Scan for the cell matching the given text and deliver its (X, Y) coordinate at center. 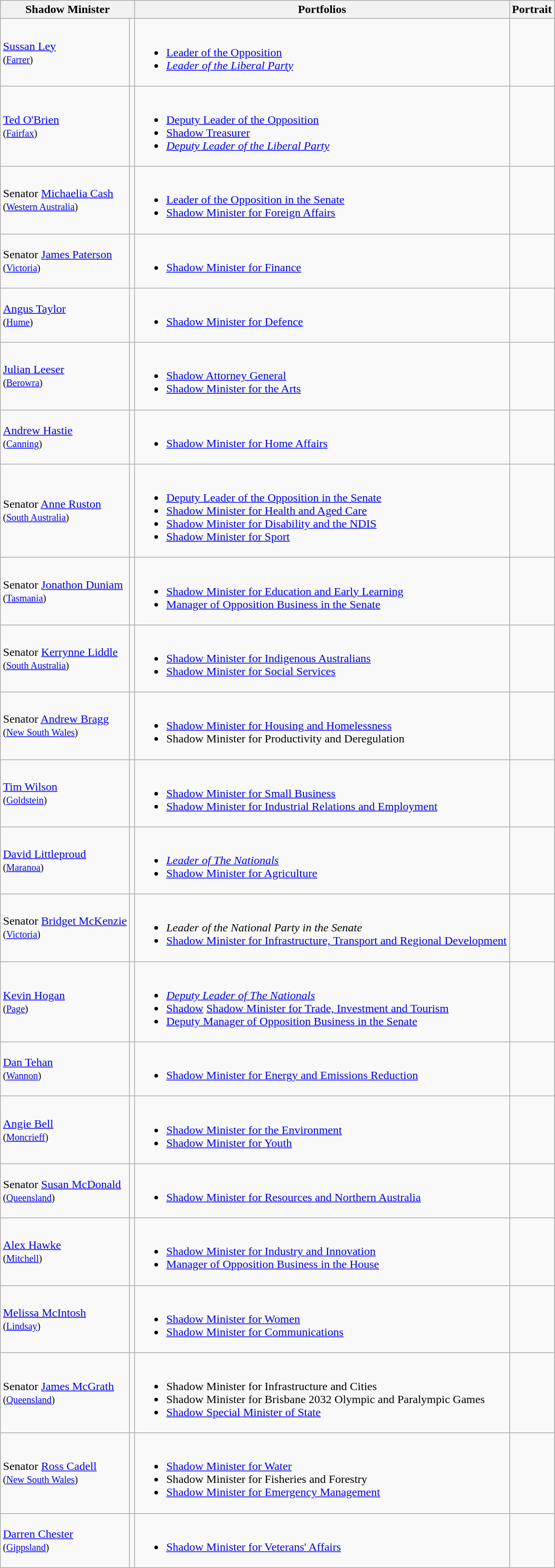
Sussan Ley (Farrer) (65, 52)
Leader of the Opposition in the SenateShadow Minister for Foreign Affairs (322, 200)
Angie Bell (Moncrieff) (65, 1130)
Shadow Minister for Resources and Northern Australia (322, 1191)
Dan Tehan (Wannon) (65, 1069)
Tim Wilson (Goldstein) (65, 793)
Deputy Leader of the OppositionShadow TreasurerDeputy Leader of the Liberal Party (322, 126)
Shadow Minister for Finance (322, 261)
Shadow Minister for Education and Early LearningManager of Opposition Business in the Senate (322, 591)
Shadow Minister for the EnvironmentShadow Minister for Youth (322, 1130)
Senator Kerrynne Liddle(South Australia) (65, 658)
Shadow Minister for Housing and HomelessnessShadow Minister for Productivity and Deregulation (322, 726)
Shadow Minister for Veterans' Affairs (322, 1541)
Senator Anne Ruston(South Australia) (65, 511)
Leader of the OppositionLeader of the Liberal Party (322, 52)
Shadow Attorney GeneralShadow Minister for the Arts (322, 376)
Shadow Minister for WomenShadow Minister for Communications (322, 1319)
Kevin Hogan (Page) (65, 1002)
David Littleproud (Maranoa) (65, 861)
Senator Bridget McKenzie(Victoria) (65, 928)
Angus Taylor (Hume) (65, 315)
Shadow Minister for Indigenous AustraliansShadow Minister for Social Services (322, 658)
Shadow Minister for Infrastructure and CitiesShadow Minister for Brisbane 2032 Olympic and Paralympic GamesShadow Special Minister of State (322, 1392)
Leader of The NationalsShadow Minister for Agriculture (322, 861)
Senator Michaelia Cash(Western Australia) (65, 200)
Senator James McGrath (Queensland) (65, 1392)
Senator Ross Cadell (New South Wales) (65, 1473)
Portrait (532, 10)
Deputy Leader of The NationalsShadow Shadow Minister for Trade, Investment and TourismDeputy Manager of Opposition Business in the Senate (322, 1002)
Shadow Minister for Home Affairs (322, 437)
Shadow Minister (67, 10)
Senator Andrew Bragg (New South Wales) (65, 726)
Portfolios (322, 10)
Shadow Minister for WaterShadow Minister for Fisheries and ForestryShadow Minister for Emergency Management (322, 1473)
Senator Jonathon Duniam(Tasmania) (65, 591)
Shadow Minister for Industry and InnovationManager of Opposition Business in the House (322, 1252)
Alex Hawke (Mitchell) (65, 1252)
Leader of the National Party in the SenateShadow Minister for Infrastructure, Transport and Regional Development (322, 928)
Darren Chester (Gippsland) (65, 1541)
Shadow Minister for Small BusinessShadow Minister for Industrial Relations and Employment (322, 793)
Shadow Minister for Defence (322, 315)
Senator Susan McDonald (Queensland) (65, 1191)
Shadow Minister for Energy and Emissions Reduction (322, 1069)
Andrew Hastie (Canning) (65, 437)
Ted O'Brien (Fairfax) (65, 126)
Senator James Paterson(Victoria) (65, 261)
Julian Leeser (Berowra) (65, 376)
Melissa McIntosh (Lindsay) (65, 1319)
